Determine the (X, Y) coordinate at the center of the cell enclosing the given text.  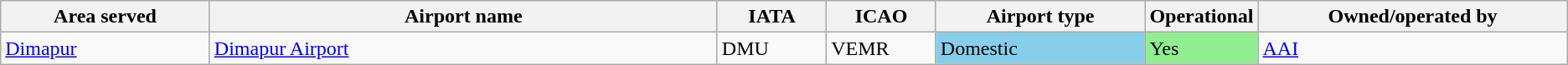
Area served (106, 17)
DMU (771, 48)
Domestic (1040, 48)
Dimapur (106, 48)
IATA (771, 17)
VEMR (881, 48)
AAI (1412, 48)
Owned/operated by (1412, 17)
Airport type (1040, 17)
ICAO (881, 17)
Airport name (463, 17)
Yes (1201, 48)
Dimapur Airport (463, 48)
Operational (1201, 17)
